Determine the [x, y] coordinate at the center of the cell enclosing the given text.  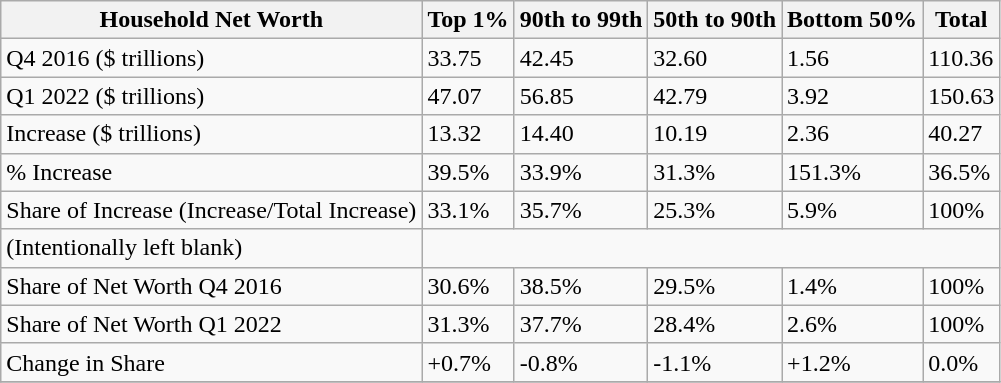
110.36 [962, 58]
1.56 [852, 58]
13.32 [468, 134]
Q1 2022 ($ trillions) [212, 96]
Increase ($ trillions) [212, 134]
Top 1% [468, 20]
Share of Net Worth Q4 2016 [212, 286]
Total [962, 20]
10.19 [715, 134]
0.0% [962, 362]
90th to 99th [581, 20]
33.75 [468, 58]
50th to 90th [715, 20]
Share of Net Worth Q1 2022 [212, 324]
25.3% [715, 210]
33.1% [468, 210]
+0.7% [468, 362]
37.7% [581, 324]
40.27 [962, 134]
% Increase [212, 172]
3.92 [852, 96]
2.36 [852, 134]
2.6% [852, 324]
150.63 [962, 96]
14.40 [581, 134]
1.4% [852, 286]
-0.8% [581, 362]
39.5% [468, 172]
-1.1% [715, 362]
Bottom 50% [852, 20]
151.3% [852, 172]
29.5% [715, 286]
32.60 [715, 58]
33.9% [581, 172]
35.7% [581, 210]
(Intentionally left blank) [212, 248]
30.6% [468, 286]
47.07 [468, 96]
28.4% [715, 324]
Change in Share [212, 362]
+1.2% [852, 362]
36.5% [962, 172]
42.79 [715, 96]
Household Net Worth [212, 20]
Q4 2016 ($ trillions) [212, 58]
56.85 [581, 96]
38.5% [581, 286]
42.45 [581, 58]
Share of Increase (Increase/Total Increase) [212, 210]
5.9% [852, 210]
